Scan for the cell matching the given text and deliver its [x, y] coordinate at center. 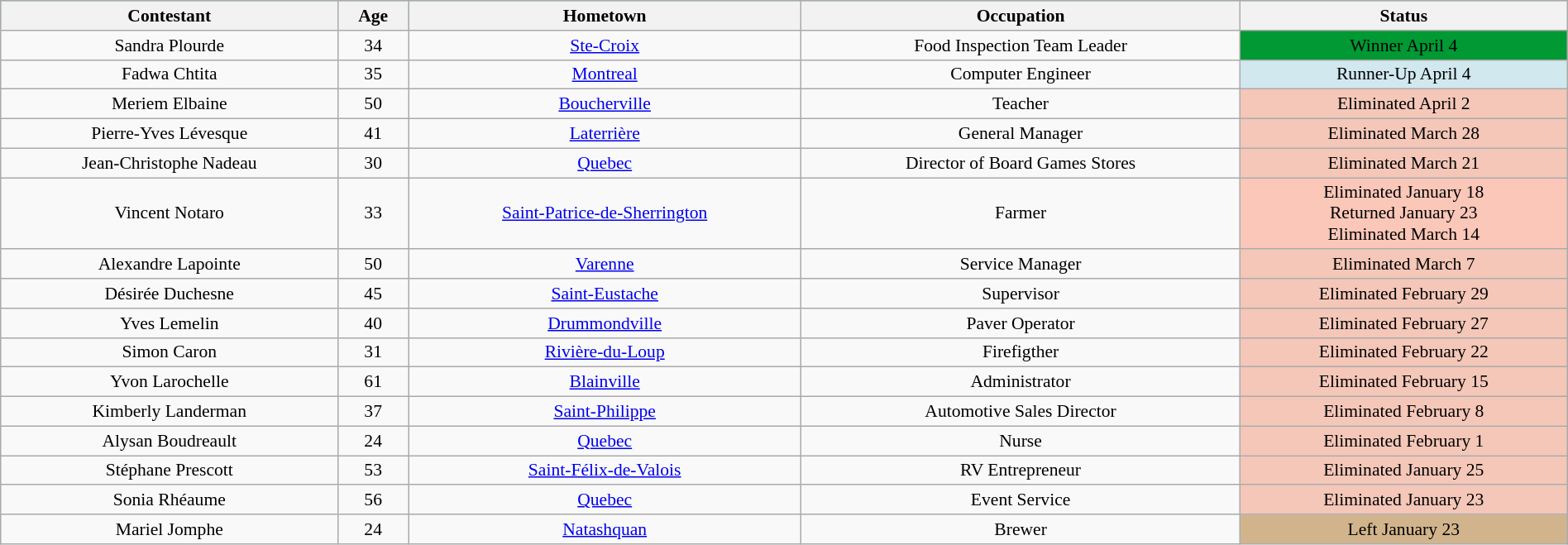
Simon Caron [170, 352]
Status [1403, 16]
Farmer [1021, 213]
Natashquan [605, 529]
Eliminated January 23 [1403, 500]
Boucherville [605, 104]
Meriem Elbaine [170, 104]
General Manager [1021, 134]
Supervisor [1021, 294]
Eliminated February 27 [1403, 323]
34 [374, 45]
Computer Engineer [1021, 74]
Ste-Croix [605, 45]
Eliminated January 25 [1403, 471]
Hometown [605, 16]
Rivière-du-Loup [605, 352]
Eliminated March 7 [1403, 265]
35 [374, 74]
Runner-Up April 4 [1403, 74]
Fadwa Chtita [170, 74]
Director of Board Games Stores [1021, 163]
Blainville [605, 382]
Sandra Plourde [170, 45]
Laterrière [605, 134]
Nurse [1021, 441]
Administrator [1021, 382]
40 [374, 323]
Eliminated March 28 [1403, 134]
45 [374, 294]
Vincent Notaro [170, 213]
Eliminated March 21 [1403, 163]
53 [374, 471]
Eliminated April 2 [1403, 104]
Stéphane Prescott [170, 471]
Saint-Félix-de-Valois [605, 471]
Saint-Eustache [605, 294]
31 [374, 352]
41 [374, 134]
Jean-Christophe Nadeau [170, 163]
Brewer [1021, 529]
Alexandre Lapointe [170, 265]
Drummondville [605, 323]
Paver Operator [1021, 323]
Désirée Duchesne [170, 294]
Montreal [605, 74]
Service Manager [1021, 265]
37 [374, 412]
Eliminated February 8 [1403, 412]
Yves Lemelin [170, 323]
Yvon Larochelle [170, 382]
Contestant [170, 16]
RV Entrepreneur [1021, 471]
Eliminated February 15 [1403, 382]
Winner April 4 [1403, 45]
Food Inspection Team Leader [1021, 45]
Eliminated February 22 [1403, 352]
Event Service [1021, 500]
Saint-Patrice-de-Sherrington [605, 213]
Eliminated February 29 [1403, 294]
Eliminated January 18Returned January 23Eliminated March 14 [1403, 213]
Sonia Rhéaume [170, 500]
Age [374, 16]
Teacher [1021, 104]
Pierre-Yves Lévesque [170, 134]
61 [374, 382]
Left January 23 [1403, 529]
Varenne [605, 265]
Occupation [1021, 16]
Eliminated February 1 [1403, 441]
Automotive Sales Director [1021, 412]
Firefigther [1021, 352]
Alysan Boudreault [170, 441]
Kimberly Landerman [170, 412]
Saint-Philippe [605, 412]
Mariel Jomphe [170, 529]
30 [374, 163]
56 [374, 500]
33 [374, 213]
